Extract the [X, Y] coordinate from the center of the cell holding the provided text.  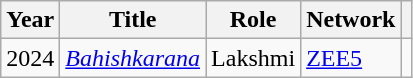
ZEE5 [351, 58]
Lakshmi [254, 58]
2024 [30, 58]
Title [133, 20]
Network [351, 20]
Role [254, 20]
Bahishkarana [133, 58]
Year [30, 20]
